Capture the cell that displays the provided text and extract its (x, y) central coordinate. 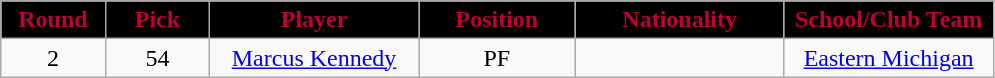
Eastern Michigan (888, 58)
Position (498, 20)
2 (53, 58)
54 (157, 58)
Pick (157, 20)
School/Club Team (888, 20)
Round (53, 20)
PF (498, 58)
Marcus Kennedy (314, 58)
Player (314, 20)
Nationality (680, 20)
